Determine the [X, Y] coordinate at the center of the cell enclosing the given text.  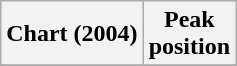
Peakposition [189, 34]
Chart (2004) [72, 34]
